Output the [x, y] coordinate of the center of the cell containing the given text.  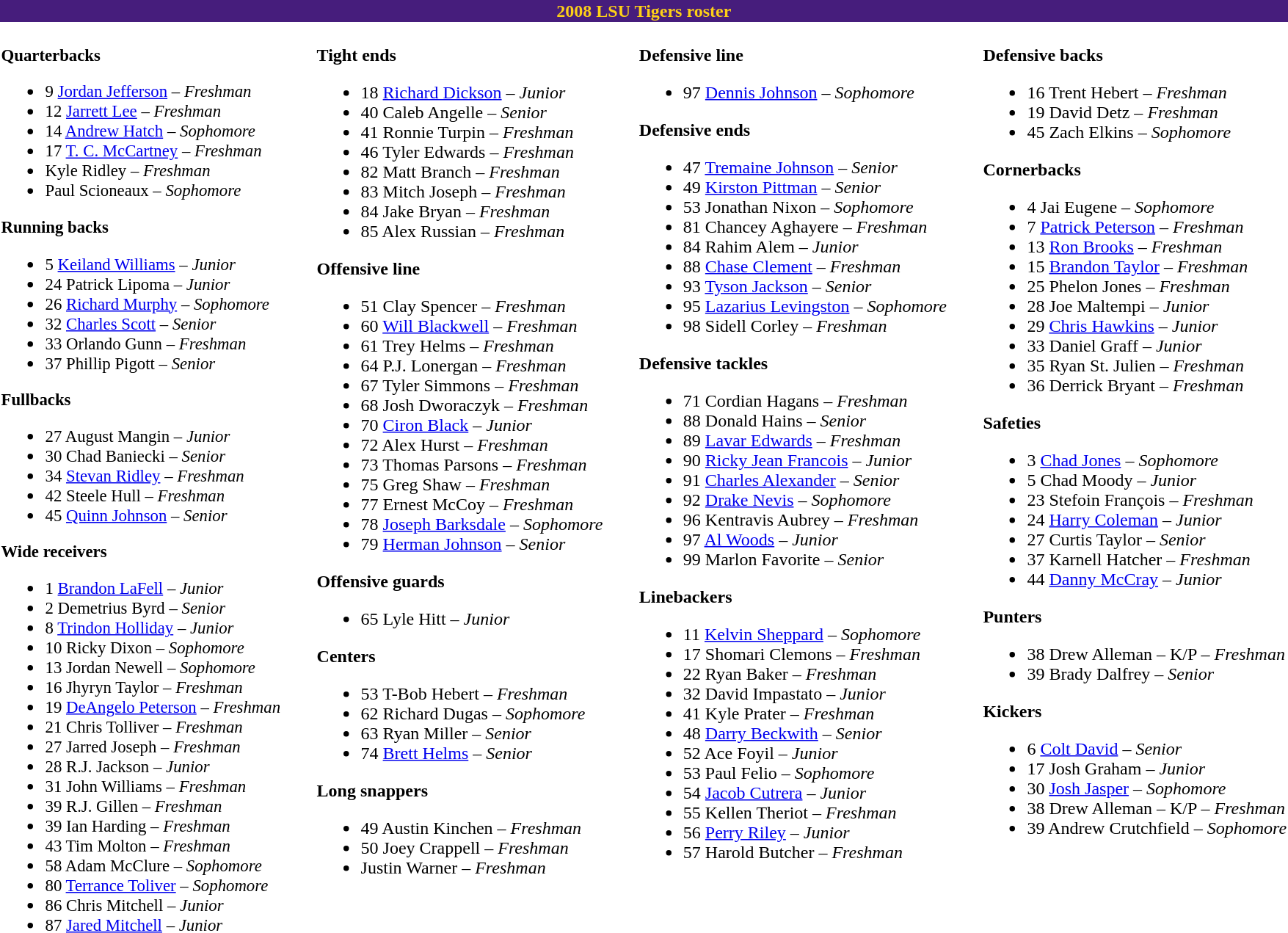
2008 LSU Tigers roster [644, 11]
